Search for the cell housing the specified text and yield its [X, Y] center coordinate. 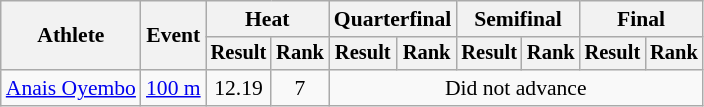
Athlete [71, 36]
12.19 [239, 88]
7 [300, 88]
Anais Oyembo [71, 88]
Did not advance [516, 88]
Event [174, 36]
Final [642, 19]
Quarterfinal [393, 19]
Semifinal [518, 19]
Heat [268, 19]
100 m [174, 88]
